Find where the given text appears and provide that cell's center as [x, y] coordinate. 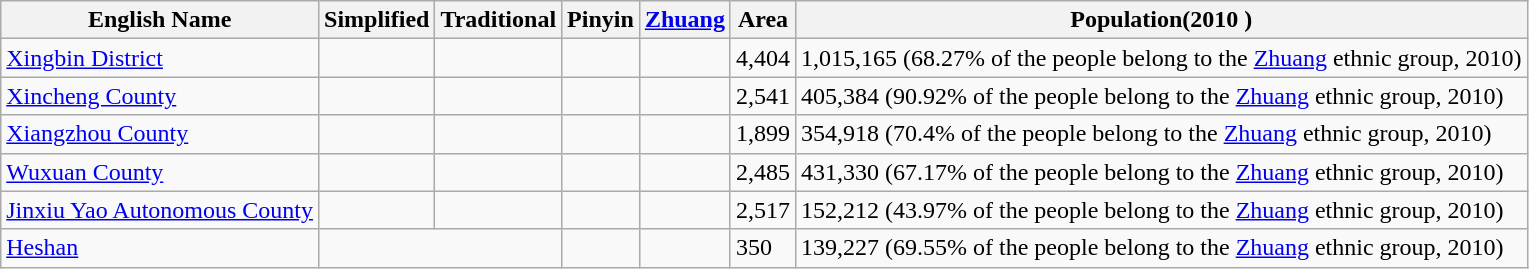
1,015,165 (68.27% of the people belong to the Zhuang ethnic group, 2010) [1162, 58]
1,899 [762, 134]
4,404 [762, 58]
354,918 (70.4% of the people belong to the Zhuang ethnic group, 2010) [1162, 134]
2,485 [762, 172]
350 [762, 248]
152,212 (43.97% of the people belong to the Zhuang ethnic group, 2010) [1162, 210]
Population(2010 ) [1162, 20]
Pinyin [601, 20]
405,384 (90.92% of the people belong to the Zhuang ethnic group, 2010) [1162, 96]
Xingbin District [160, 58]
2,541 [762, 96]
Traditional [498, 20]
Jinxiu Yao Autonomous County [160, 210]
Zhuang [684, 20]
Area [762, 20]
139,227 (69.55% of the people belong to the Zhuang ethnic group, 2010) [1162, 248]
Simplified [377, 20]
Heshan [160, 248]
431,330 (67.17% of the people belong to the Zhuang ethnic group, 2010) [1162, 172]
Xiangzhou County [160, 134]
Wuxuan County [160, 172]
English Name [160, 20]
Xincheng County [160, 96]
2,517 [762, 210]
